Output the (x, y) coordinate of the center of the cell containing the given text.  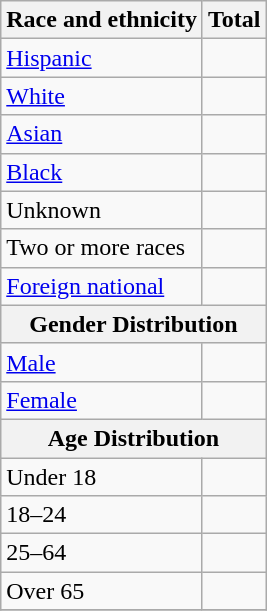
Race and ethnicity (102, 20)
Age Distribution (134, 438)
Black (102, 172)
18–24 (102, 515)
Male (102, 362)
Gender Distribution (134, 324)
25–64 (102, 553)
Female (102, 400)
White (102, 96)
Foreign national (102, 286)
Unknown (102, 210)
Total (234, 20)
Asian (102, 134)
Over 65 (102, 591)
Two or more races (102, 248)
Hispanic (102, 58)
Under 18 (102, 477)
